Extract the [X, Y] coordinate from the center of the cell holding the provided text.  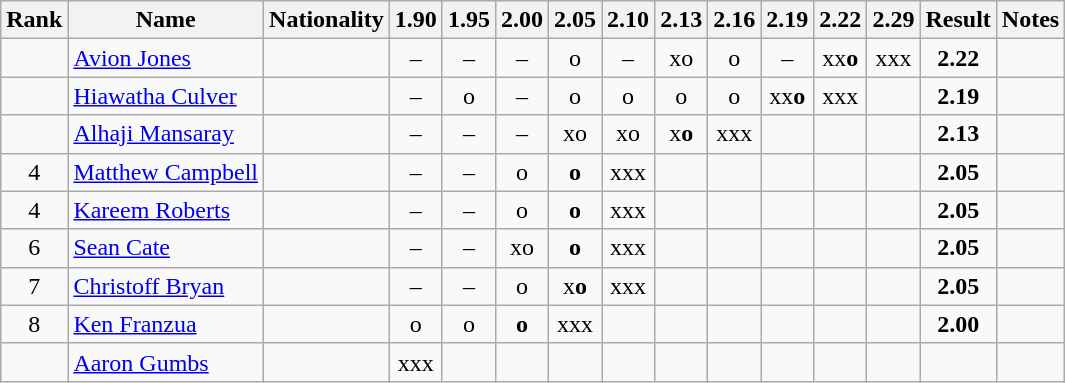
1.90 [416, 20]
6 [34, 248]
Rank [34, 20]
Alhaji Mansaray [166, 134]
Sean Cate [166, 248]
2.10 [628, 20]
Result [958, 20]
1.95 [468, 20]
Avion Jones [166, 58]
8 [34, 324]
Kareem Roberts [166, 210]
Notes [1030, 20]
Hiawatha Culver [166, 96]
2.16 [734, 20]
Christoff Bryan [166, 286]
2.29 [894, 20]
Nationality [327, 20]
Name [166, 20]
Matthew Campbell [166, 172]
Aaron Gumbs [166, 362]
Ken Franzua [166, 324]
7 [34, 286]
